Identify which cell holds the provided text, then report its (x, y) central coordinate. 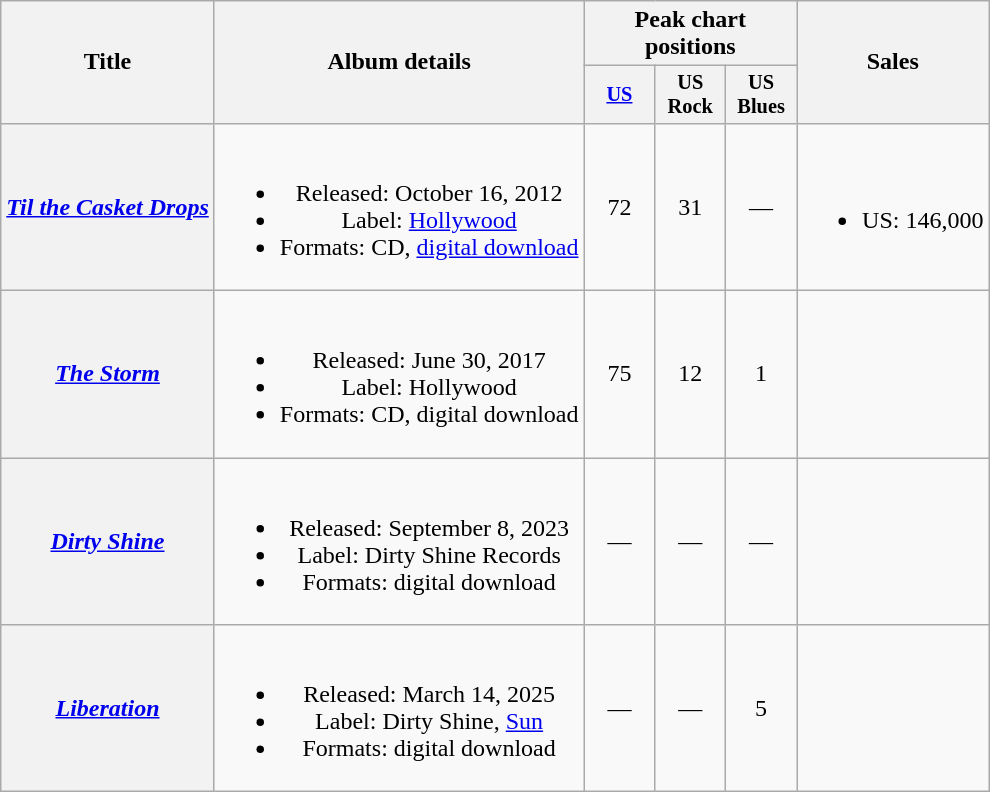
Dirty Shine (108, 542)
Liberation (108, 708)
The Storm (108, 374)
72 (620, 206)
12 (690, 374)
1 (762, 374)
5 (762, 708)
Sales (893, 62)
Released: September 8, 2023Label: Dirty Shine RecordsFormats: digital download (399, 542)
Title (108, 62)
US: 146,000 (893, 206)
Album details (399, 62)
Released: March 14, 2025Label: Dirty Shine, SunFormats: digital download (399, 708)
Released: October 16, 2012Label: HollywoodFormats: CD, digital download (399, 206)
Peak chart positions (690, 34)
31 (690, 206)
Released: June 30, 2017Label: HollywoodFormats: CD, digital download (399, 374)
Til the Casket Drops (108, 206)
USRock (690, 95)
75 (620, 374)
USBlues (762, 95)
US (620, 95)
